Scan for the cell matching the given text and deliver its (x, y) coordinate at center. 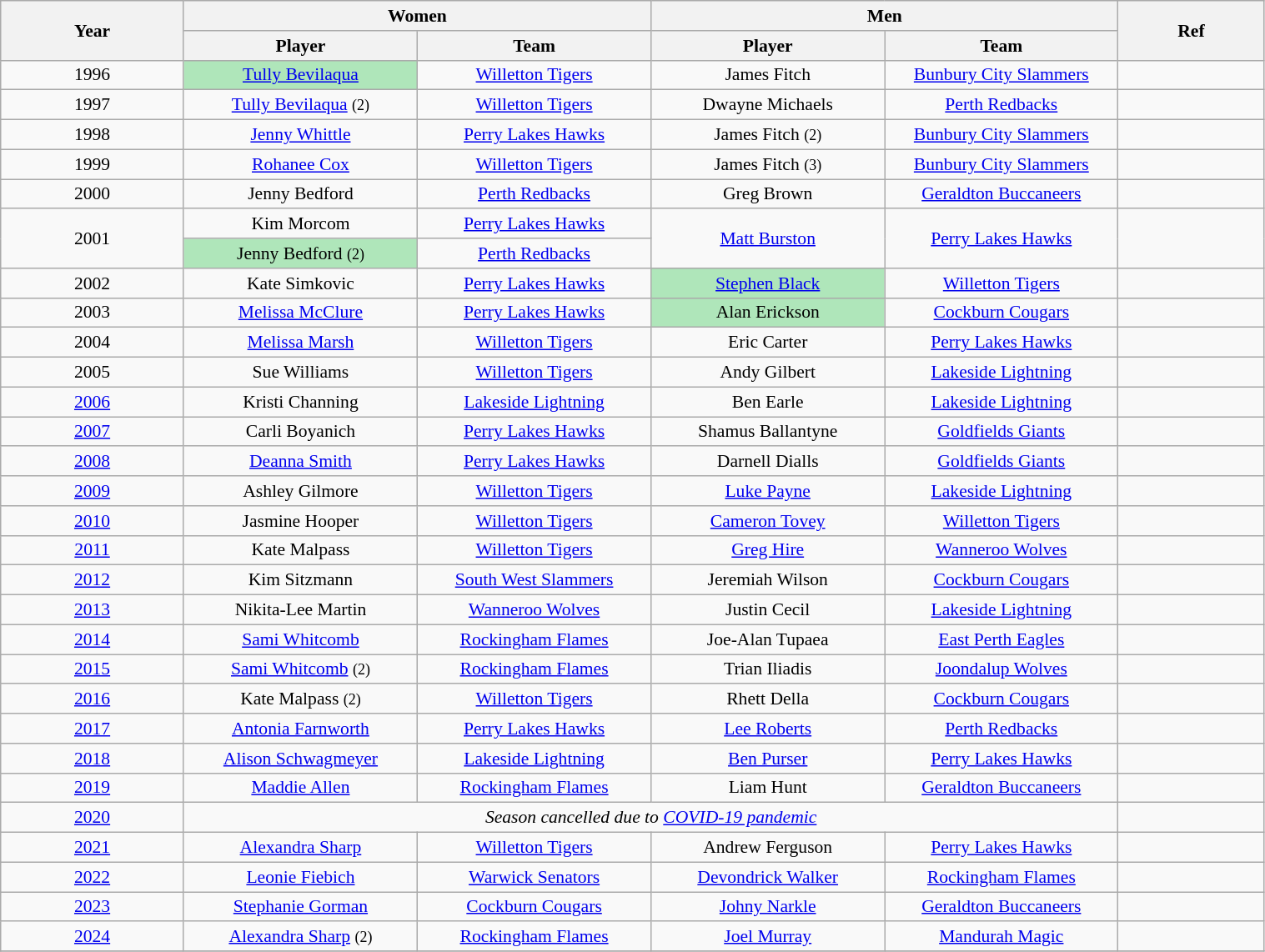
Year (93, 30)
Kate Malpass (2) (300, 699)
Alison Schwagmeyer (300, 759)
2003 (93, 313)
Leonie Fiebich (300, 877)
Joel Murray (768, 937)
Sue Williams (300, 373)
Ref (1191, 30)
Luke Payne (768, 491)
Alexandra Sharp (300, 848)
Darnell Dialls (768, 462)
James Fitch (3) (768, 164)
Alan Erickson (768, 313)
Cameron Tovey (768, 521)
Lee Roberts (768, 729)
Jenny Whittle (300, 135)
Ben Earle (768, 402)
Greg Hire (768, 550)
2018 (93, 759)
Carli Boyanich (300, 432)
Trian Iliadis (768, 669)
Tully Bevilaqua (2) (300, 105)
Kate Malpass (300, 550)
Jasmine Hooper (300, 521)
2019 (93, 788)
Dwayne Michaels (768, 105)
Andy Gilbert (768, 373)
Stephanie Gorman (300, 907)
South West Slammers (535, 580)
Jeremiah Wilson (768, 580)
2015 (93, 669)
Matt Burston (768, 238)
2001 (93, 238)
Melissa McClure (300, 313)
2013 (93, 610)
2010 (93, 521)
1999 (93, 164)
Jenny Bedford (2) (300, 253)
2009 (93, 491)
Maddie Allen (300, 788)
Stephen Black (768, 283)
1997 (93, 105)
Deanna Smith (300, 462)
Rohanee Cox (300, 164)
Liam Hunt (768, 788)
2006 (93, 402)
Joondalup Wolves (1001, 669)
Antonia Farnworth (300, 729)
2014 (93, 639)
Joe-Alan Tupaea (768, 639)
Johny Narkle (768, 907)
Shamus Ballantyne (768, 432)
2007 (93, 432)
Sami Whitcomb (300, 639)
Men (885, 16)
Mandurah Magic (1001, 937)
2012 (93, 580)
Rhett Della (768, 699)
Kim Sitzmann (300, 580)
Justin Cecil (768, 610)
2021 (93, 848)
Ashley Gilmore (300, 491)
Jenny Bedford (300, 194)
2023 (93, 907)
Nikita-Lee Martin (300, 610)
2020 (93, 818)
James Fitch (768, 75)
Kim Morcom (300, 224)
1998 (93, 135)
2024 (93, 937)
2004 (93, 343)
2011 (93, 550)
Devondrick Walker (768, 877)
Warwick Senators (535, 877)
Sami Whitcomb (2) (300, 669)
Kristi Channing (300, 402)
Kate Simkovic (300, 283)
2017 (93, 729)
East Perth Eagles (1001, 639)
Melissa Marsh (300, 343)
2008 (93, 462)
1996 (93, 75)
Season cancelled due to COVID-19 pandemic (650, 818)
2002 (93, 283)
2005 (93, 373)
2000 (93, 194)
Tully Bevilaqua (300, 75)
2022 (93, 877)
Andrew Ferguson (768, 848)
Ben Purser (768, 759)
James Fitch (2) (768, 135)
Alexandra Sharp (2) (300, 937)
Women (417, 16)
2016 (93, 699)
Eric Carter (768, 343)
Greg Brown (768, 194)
